Detect which cell encompasses the target text, then output its [X, Y] center coordinate. 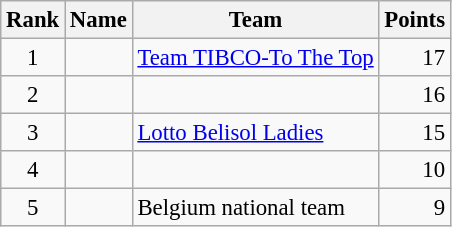
16 [414, 95]
Lotto Belisol Ladies [256, 133]
Name [99, 20]
10 [414, 170]
5 [33, 208]
1 [33, 58]
Team [256, 20]
17 [414, 58]
9 [414, 208]
4 [33, 170]
Belgium national team [256, 208]
Rank [33, 20]
Points [414, 20]
15 [414, 133]
2 [33, 95]
Team TIBCO-To The Top [256, 58]
3 [33, 133]
